Locate the cell with the specified text and output its (X, Y) center coordinate. 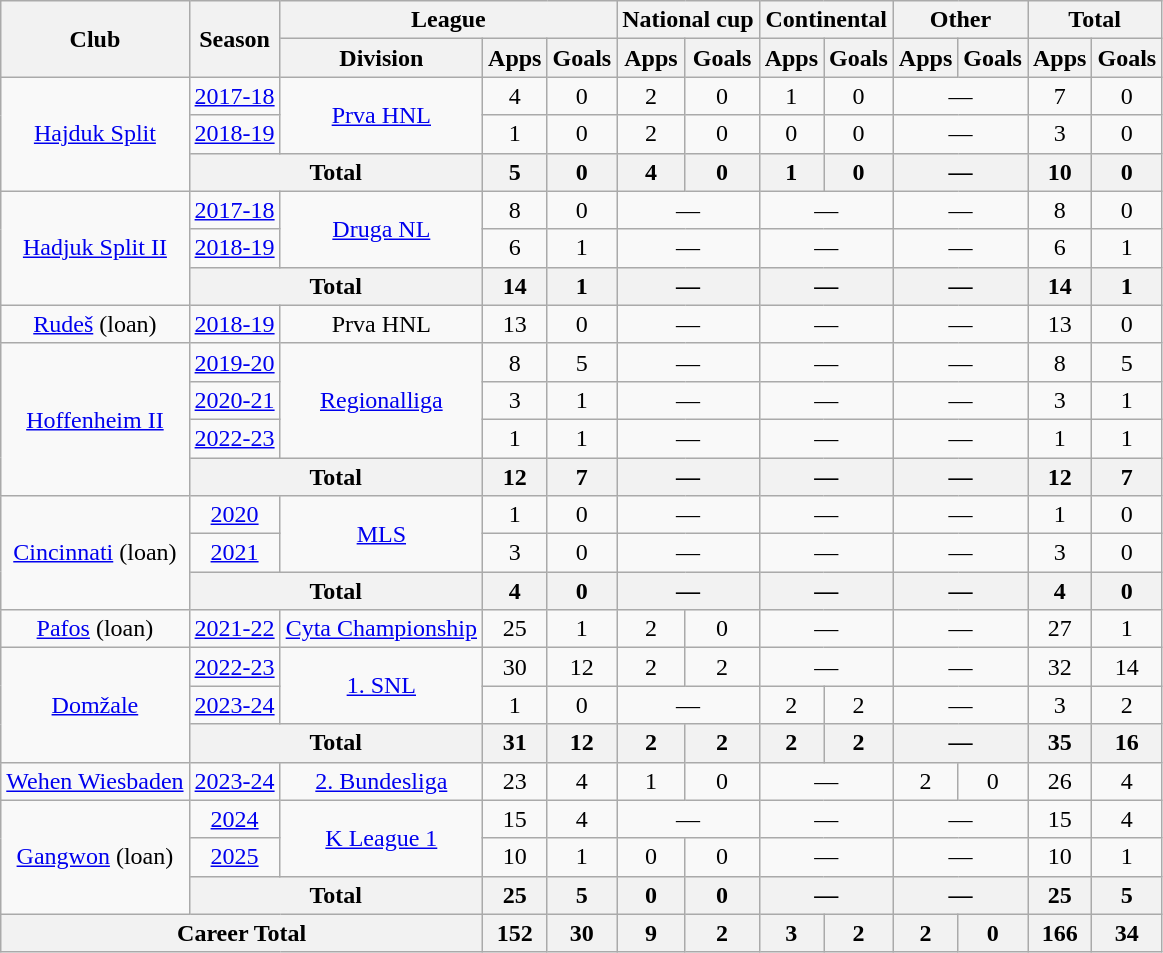
Pafos (loan) (95, 629)
K League 1 (381, 838)
Domžale (95, 705)
23 (515, 781)
2020 (234, 515)
26 (1060, 781)
Regionalliga (381, 400)
MLS (381, 534)
Other (960, 20)
Gangwon (loan) (95, 857)
Cincinnati (loan) (95, 553)
2020-21 (234, 400)
Division (381, 58)
35 (1060, 743)
2021-22 (234, 629)
2025 (234, 857)
2019-20 (234, 362)
2024 (234, 819)
9 (651, 933)
32 (1060, 667)
27 (1060, 629)
Wehen Wiesbaden (95, 781)
Club (95, 39)
Druga NL (381, 229)
Hoffenheim II (95, 419)
Hadjuk Split II (95, 248)
2. Bundesliga (381, 781)
National cup (688, 20)
16 (1127, 743)
1. SNL (381, 686)
Cyta Championship (381, 629)
31 (515, 743)
152 (515, 933)
Continental (826, 20)
166 (1060, 933)
Rudeš (loan) (95, 324)
34 (1127, 933)
Season (234, 39)
Career Total (242, 933)
2021 (234, 553)
Hajduk Split (95, 134)
League (448, 20)
